Pinpoint the cell where the given text exists, returning its (x, y) midpoint coordinate. 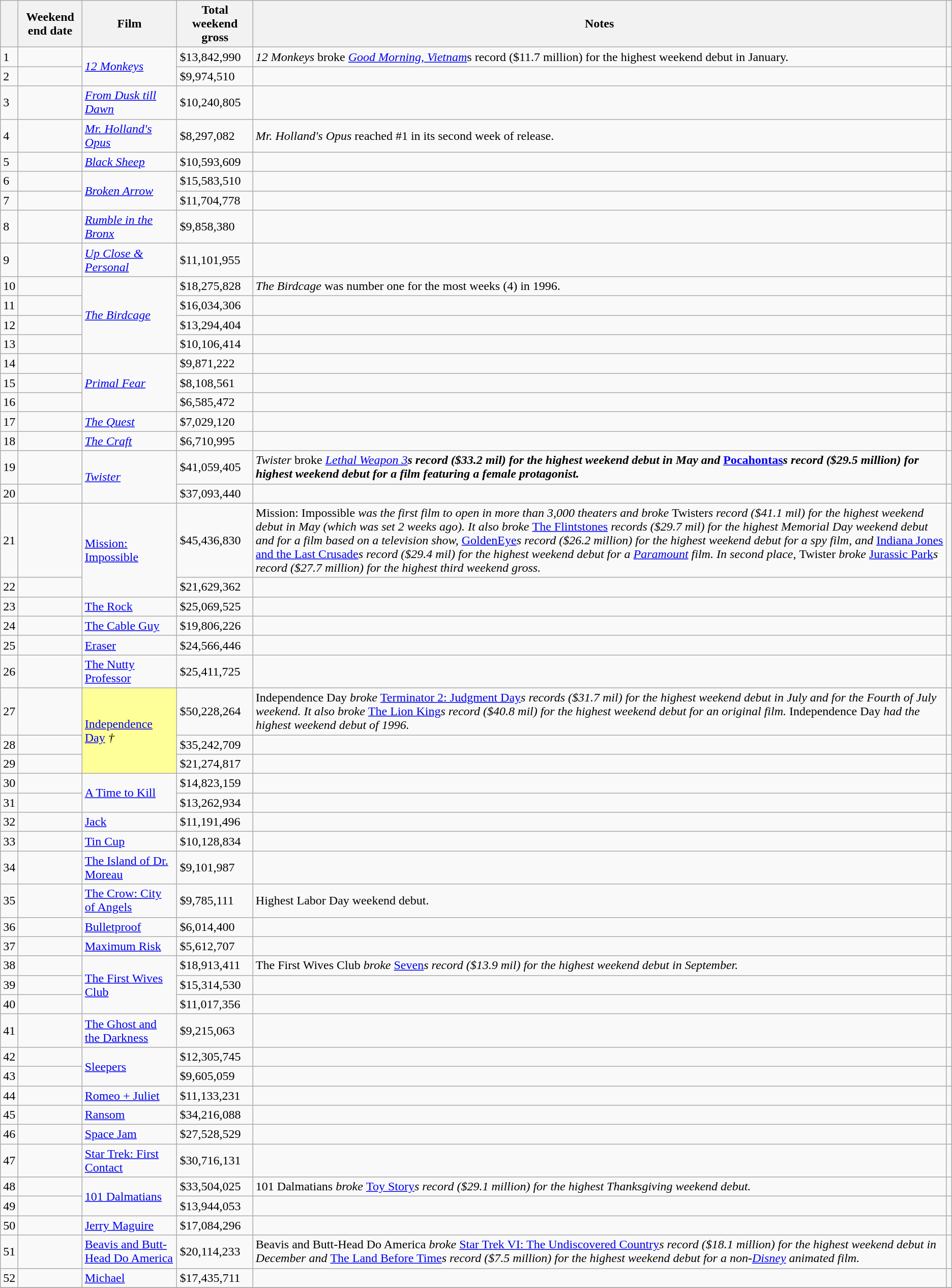
$35,242,709 (215, 744)
$21,629,362 (215, 587)
$5,612,707 (215, 946)
$34,216,088 (215, 1115)
Bulletproof (129, 927)
The Cable Guy (129, 626)
$25,411,725 (215, 671)
46 (9, 1134)
16 (9, 402)
$14,823,159 (215, 783)
101 Dalmatians (129, 1196)
$7,029,120 (215, 422)
Broken Arrow (129, 191)
Star Trek: First Contact (129, 1161)
23 (9, 606)
$9,871,222 (215, 364)
$15,314,530 (215, 985)
The Rock (129, 606)
$12,305,745 (215, 1057)
Jerry Maguire (129, 1225)
9 (9, 259)
$17,435,711 (215, 1278)
12 (9, 325)
10 (9, 286)
$18,275,828 (215, 286)
The Birdcage (129, 315)
21 (9, 540)
4 (9, 135)
Independence Day † (129, 730)
$11,101,955 (215, 259)
$25,069,525 (215, 606)
40 (9, 1004)
Mr. Holland's Opus reached #1 in its second week of release. (599, 135)
$15,583,510 (215, 181)
$13,944,053 (215, 1206)
Primal Fear (129, 383)
12 Monkeys broke Good Morning, Vietnams record ($11.7 million) for the highest weekend debut in January. (599, 57)
Beavis and Butt-Head Do America (129, 1251)
33 (9, 841)
Highest Labor Day weekend debut. (599, 900)
$24,566,446 (215, 645)
Weekend end date (50, 24)
The First Wives Club (129, 985)
$9,974,510 (215, 76)
24 (9, 626)
30 (9, 783)
$9,605,059 (215, 1076)
$13,842,990 (215, 57)
Maximum Risk (129, 946)
1 (9, 57)
The Crow: City of Angels (129, 900)
38 (9, 965)
29 (9, 764)
The Craft (129, 441)
A Time to Kill (129, 793)
48 (9, 1187)
51 (9, 1251)
Tin Cup (129, 841)
$11,191,496 (215, 822)
$11,704,778 (215, 200)
42 (9, 1057)
3 (9, 103)
11 (9, 305)
The Birdcage was number one for the most weeks (4) in 1996. (599, 286)
41 (9, 1031)
$30,716,131 (215, 1161)
18 (9, 441)
Rumble in the Bronx (129, 227)
20 (9, 493)
The Quest (129, 422)
35 (9, 900)
$13,294,404 (215, 325)
27 (9, 711)
8 (9, 227)
The Nutty Professor (129, 671)
$33,504,025 (215, 1187)
$11,133,231 (215, 1095)
Up Close & Personal (129, 259)
15 (9, 383)
$9,858,380 (215, 227)
13 (9, 344)
Mr. Holland's Opus (129, 135)
28 (9, 744)
From Dusk till Dawn (129, 103)
$37,093,440 (215, 493)
$10,240,805 (215, 103)
$20,114,233 (215, 1251)
$10,128,834 (215, 841)
47 (9, 1161)
Jack (129, 822)
$27,528,529 (215, 1134)
7 (9, 200)
2 (9, 76)
The First Wives Club broke Sevens record ($13.9 mil) for the highest weekend debut in September. (599, 965)
Eraser (129, 645)
Mission: Impossible (129, 550)
Space Jam (129, 1134)
$18,913,411 (215, 965)
Sleepers (129, 1066)
45 (9, 1115)
49 (9, 1206)
Film (129, 24)
The Ghost and the Darkness (129, 1031)
$8,297,082 (215, 135)
Michael (129, 1278)
17 (9, 422)
26 (9, 671)
$10,106,414 (215, 344)
37 (9, 946)
22 (9, 587)
31 (9, 803)
$13,262,934 (215, 803)
25 (9, 645)
$8,108,561 (215, 383)
$6,710,995 (215, 441)
Twister (129, 477)
$9,215,063 (215, 1031)
Romeo + Juliet (129, 1095)
$10,593,609 (215, 162)
12 Monkeys (129, 67)
$6,585,472 (215, 402)
Black Sheep (129, 162)
Notes (599, 24)
32 (9, 822)
Total weekend gross (215, 24)
$9,101,987 (215, 868)
5 (9, 162)
6 (9, 181)
50 (9, 1225)
Ransom (129, 1115)
52 (9, 1278)
$16,034,306 (215, 305)
$19,806,226 (215, 626)
43 (9, 1076)
101 Dalmatians broke Toy Storys record ($29.1 million) for the highest Thanksgiving weekend debut. (599, 1187)
$41,059,405 (215, 467)
34 (9, 868)
19 (9, 467)
$17,084,296 (215, 1225)
44 (9, 1095)
14 (9, 364)
$6,014,400 (215, 927)
$50,228,264 (215, 711)
$9,785,111 (215, 900)
39 (9, 985)
The Island of Dr. Moreau (129, 868)
$21,274,817 (215, 764)
36 (9, 927)
$45,436,830 (215, 540)
$11,017,356 (215, 1004)
